Pinpoint the cell where the given text exists, returning its [x, y] midpoint coordinate. 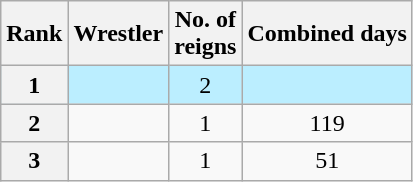
51 [327, 161]
119 [327, 123]
Wrestler [118, 34]
3 [34, 161]
Combined days [327, 34]
No. ofreigns [206, 34]
Rank [34, 34]
